From the cell containing the given text, extract its center point as [x, y] coordinate. 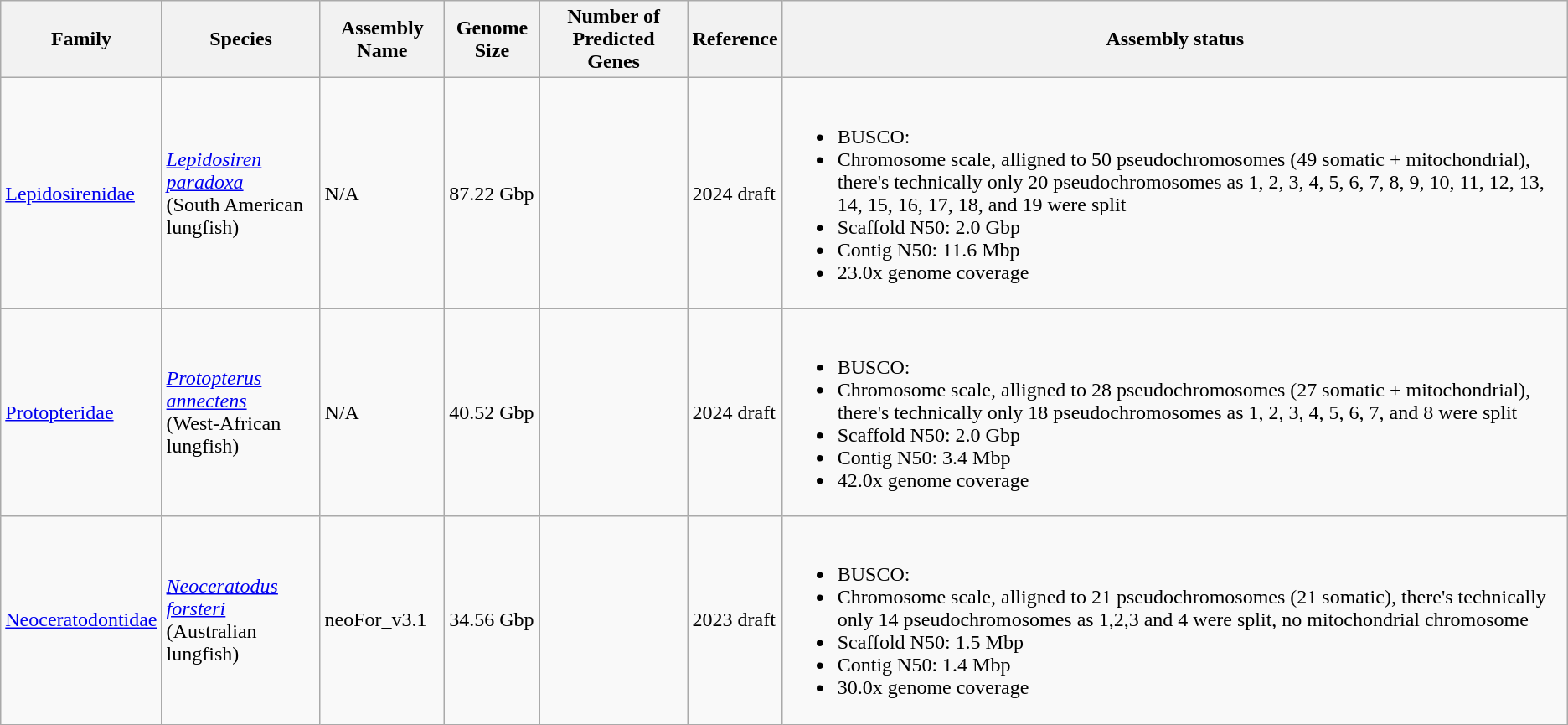
Assembly status [1174, 39]
Lepidosiren paradoxa(South American lungfish) [241, 193]
Assembly Name [382, 39]
Species [241, 39]
Family [81, 39]
2023 draft [735, 620]
Reference [735, 39]
Protopteridae [81, 412]
40.52 Gbp [493, 412]
Lepidosirenidae [81, 193]
Genome Size [493, 39]
Number of Predicted Genes [613, 39]
34.56 Gbp [493, 620]
neoFor_v3.1 [382, 620]
Neoceratodus forsteri(Australian lungfish) [241, 620]
87.22 Gbp [493, 193]
Neoceratodontidae [81, 620]
Protopterus annectens(West-African lungfish) [241, 412]
